Return the (x, y) coordinate for the center point of the cell that contains the specified text.  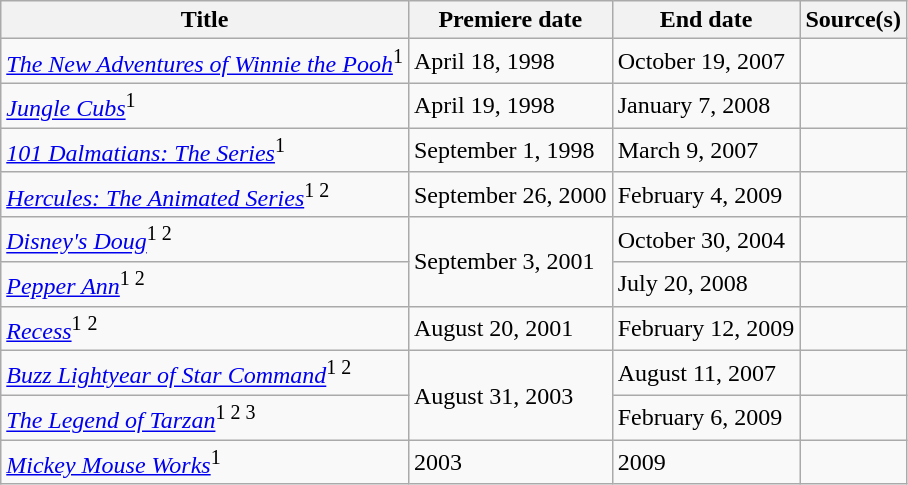
Title (205, 20)
October 30, 2004 (706, 240)
Recess1 2 (205, 328)
Pepper Ann1 2 (205, 284)
October 19, 2007 (706, 62)
The Legend of Tarzan1 2 3 (205, 418)
February 6, 2009 (706, 418)
August 20, 2001 (510, 328)
March 9, 2007 (706, 150)
February 4, 2009 (706, 194)
September 1, 1998 (510, 150)
End date (706, 20)
101 Dalmatians: The Series1 (205, 150)
Buzz Lightyear of Star Command1 2 (205, 374)
2009 (706, 462)
January 7, 2008 (706, 106)
February 12, 2009 (706, 328)
Premiere date (510, 20)
Mickey Mouse Works1 (205, 462)
September 3, 2001 (510, 262)
Source(s) (854, 20)
August 11, 2007 (706, 374)
April 19, 1998 (510, 106)
2003 (510, 462)
Hercules: The Animated Series1 2 (205, 194)
Jungle Cubs1 (205, 106)
Disney's Doug1 2 (205, 240)
July 20, 2008 (706, 284)
The New Adventures of Winnie the Pooh1 (205, 62)
April 18, 1998 (510, 62)
August 31, 2003 (510, 396)
September 26, 2000 (510, 194)
